Capture the cell that displays the provided text and extract its (X, Y) central coordinate. 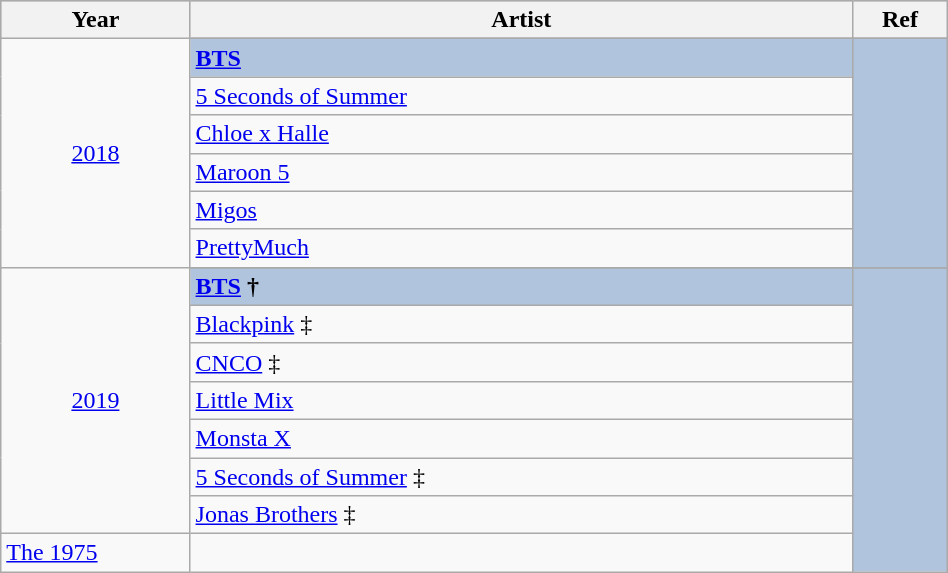
CNCO ‡ (522, 362)
PrettyMuch (522, 248)
5 Seconds of Summer ‡ (522, 477)
BTS † (522, 286)
Year (96, 20)
Migos (522, 210)
Monsta X (522, 438)
2019 (96, 400)
Blackpink ‡ (522, 324)
Artist (522, 20)
Jonas Brothers ‡ (522, 515)
Little Mix (522, 400)
5 Seconds of Summer (522, 96)
Ref (900, 20)
2018 (96, 153)
Maroon 5 (522, 172)
The 1975 (96, 553)
Chloe x Halle (522, 134)
BTS (522, 58)
